Extract the (x, y) coordinate from the center of the cell holding the provided text.  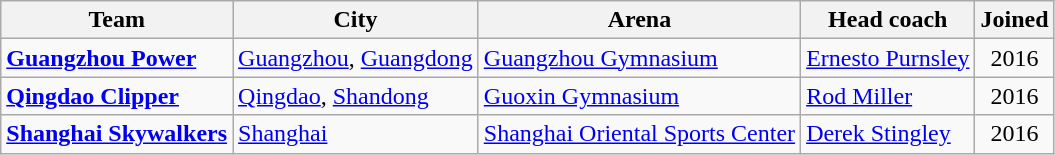
Derek Stingley (888, 134)
Shanghai Skywalkers (117, 134)
Rod Miller (888, 96)
Ernesto Purnsley (888, 58)
Guoxin Gymnasium (639, 96)
Joined (1014, 20)
Shanghai Oriental Sports Center (639, 134)
City (356, 20)
Guangzhou Power (117, 58)
Guangzhou Gymnasium (639, 58)
Guangzhou, Guangdong (356, 58)
Head coach (888, 20)
Arena (639, 20)
Shanghai (356, 134)
Qingdao Clipper (117, 96)
Qingdao, Shandong (356, 96)
Team (117, 20)
